Output the [X, Y] coordinate of the center of the cell containing the given text.  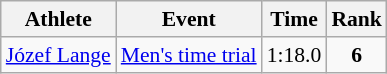
Event [189, 19]
1:18.0 [294, 55]
6 [356, 55]
Men's time trial [189, 55]
Rank [356, 19]
Athlete [58, 19]
Józef Lange [58, 55]
Time [294, 19]
